Return [X, Y] of the center of cell containing provided text 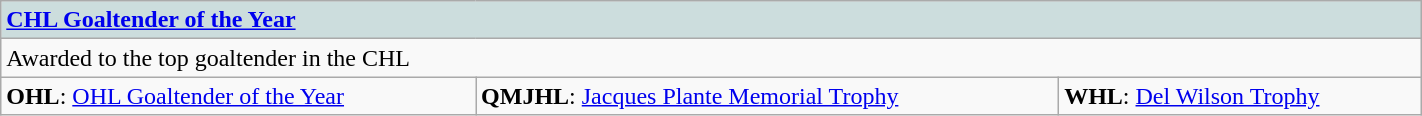
QMJHL: Jacques Plante Memorial Trophy [768, 96]
Awarded to the top goaltender in the CHL [711, 58]
WHL: Del Wilson Trophy [1240, 96]
CHL Goaltender of the Year [711, 20]
OHL: OHL Goaltender of the Year [238, 96]
